Return the [X, Y] coordinate for the center point of the cell that contains the specified text.  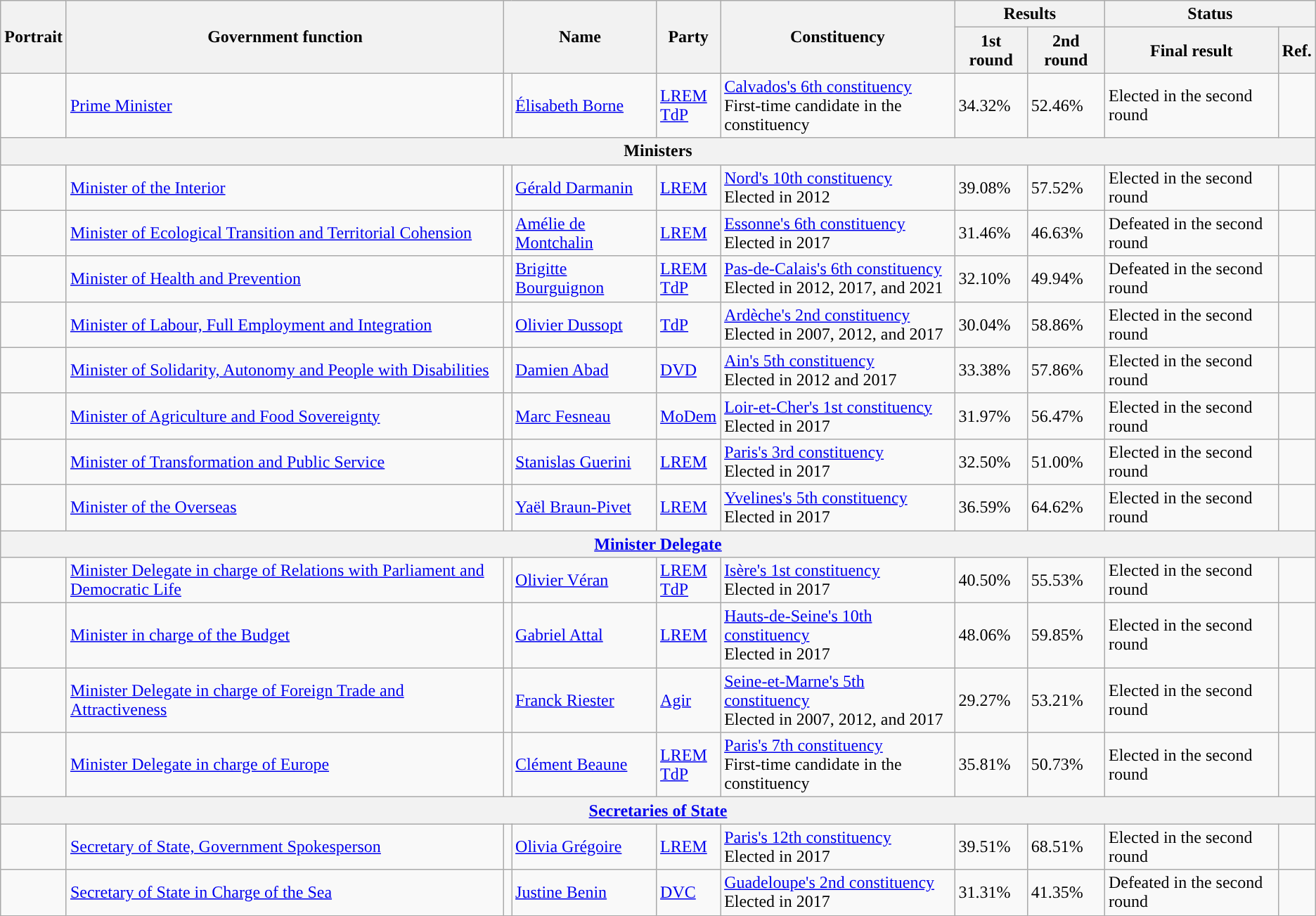
50.73% [1066, 765]
Results [1029, 14]
Paris's 7th constituencyFirst-time candidate in the constituency [838, 765]
Olivia Grégoire [584, 846]
58.86% [1066, 325]
57.52% [1066, 187]
Nord's 10th constituencyElected in 2012 [838, 187]
53.21% [1066, 700]
36.59% [991, 508]
Minister of the Overseas [285, 508]
Portrait [34, 37]
MoDem [689, 416]
Minister Delegate [658, 543]
32.50% [991, 461]
Damien Abad [584, 370]
Pas-de-Calais's 6th constituencyElected in 2012, 2017, and 2021 [838, 278]
Minister Delegate in charge of Relations with Parliament and Democratic Life [285, 581]
Prime Minister [285, 105]
31.46% [991, 233]
Minister of Transformation and Public Service [285, 461]
Minister Delegate in charge of Europe [285, 765]
Government function [285, 37]
Minister of the Interior [285, 187]
Ain's 5th constituencyElected in 2012 and 2017 [838, 370]
DVC [689, 893]
Minister of Solidarity, Autonomy and People with Disabilities [285, 370]
Calvados's 6th constituencyFirst-time candidate in the constituency [838, 105]
39.08% [991, 187]
46.63% [1066, 233]
Hauts-de-Seine's 10th constituencyElected in 2017 [838, 636]
Isère's 1st constituencyElected in 2017 [838, 581]
56.47% [1066, 416]
41.35% [1066, 893]
Justine Benin [584, 893]
32.10% [991, 278]
Minister in charge of the Budget [285, 636]
Essonne's 6th constituencyElected in 2017 [838, 233]
52.46% [1066, 105]
35.81% [991, 765]
Seine-et-Marne's 5th constituencyElected in 2007, 2012, and 2017 [838, 700]
TdP [689, 325]
Olivier Dussopt [584, 325]
Secretaries of State [658, 811]
Ministers [658, 151]
Paris's 3rd constituencyElected in 2017 [838, 461]
Brigitte Bourguignon [584, 278]
Gabriel Attal [584, 636]
49.94% [1066, 278]
Party [689, 37]
34.32% [991, 105]
Minister of Ecological Transition and Territorial Cohension [285, 233]
30.04% [991, 325]
Agir [689, 700]
2nd round [1066, 51]
Secretary of State, Government Spokesperson [285, 846]
Guadeloupe's 2nd constituencyElected in 2017 [838, 893]
40.50% [991, 581]
Marc Fesneau [584, 416]
Yaël Braun-Pivet [584, 508]
Minister of Labour, Full Employment and Integration [285, 325]
Franck Riester [584, 700]
31.97% [991, 416]
Olivier Véran [584, 581]
31.31% [991, 893]
Yvelines's 5th constituencyElected in 2017 [838, 508]
Constituency [838, 37]
57.86% [1066, 370]
68.51% [1066, 846]
33.38% [991, 370]
48.06% [991, 636]
Amélie de Montchalin [584, 233]
Stanislas Guerini [584, 461]
64.62% [1066, 508]
1st round [991, 51]
59.85% [1066, 636]
Name [581, 37]
29.27% [991, 700]
Ref. [1296, 51]
39.51% [991, 846]
51.00% [1066, 461]
55.53% [1066, 581]
Minister of Health and Prevention [285, 278]
Élisabeth Borne [584, 105]
Minister of Agriculture and Food Sovereignty [285, 416]
Status [1210, 14]
DVD [689, 370]
Ardèche's 2nd constituencyElected in 2007, 2012, and 2017 [838, 325]
Secretary of State in Charge of the Sea [285, 893]
Final result [1191, 51]
Gérald Darmanin [584, 187]
Paris's 12th constituencyElected in 2017 [838, 846]
Clément Beaune [584, 765]
Loir-et-Cher's 1st constituencyElected in 2017 [838, 416]
Minister Delegate in charge of Foreign Trade and Attractiveness [285, 700]
